Detect which cell encompasses the target text, then output its (x, y) center coordinate. 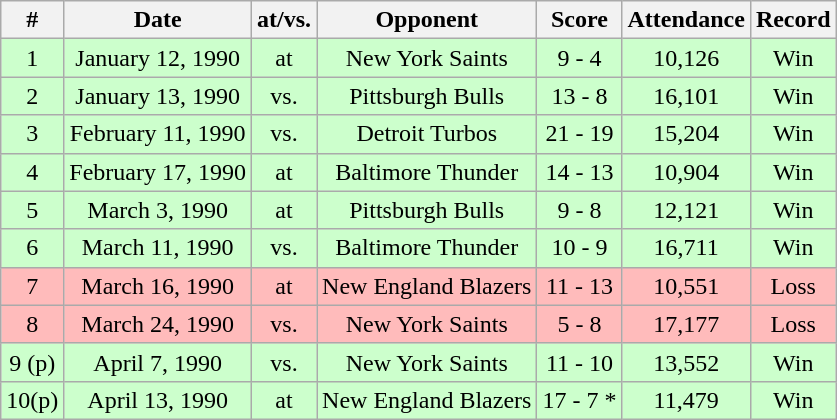
3 (32, 134)
January 12, 1990 (158, 58)
January 13, 1990 (158, 96)
4 (32, 172)
11 - 10 (580, 362)
9 - 4 (580, 58)
April 7, 1990 (158, 362)
March 3, 1990 (158, 210)
21 - 19 (580, 134)
10,551 (686, 286)
11 - 13 (580, 286)
Attendance (686, 20)
17,177 (686, 324)
10(p) (32, 400)
8 (32, 324)
# (32, 20)
February 11, 1990 (158, 134)
7 (32, 286)
at/vs. (284, 20)
Date (158, 20)
2 (32, 96)
11,479 (686, 400)
10,904 (686, 172)
16,711 (686, 248)
17 - 7 * (580, 400)
Score (580, 20)
Opponent (427, 20)
16,101 (686, 96)
February 17, 1990 (158, 172)
12,121 (686, 210)
1 (32, 58)
15,204 (686, 134)
10,126 (686, 58)
9 (p) (32, 362)
Record (793, 20)
March 11, 1990 (158, 248)
5 (32, 210)
13,552 (686, 362)
5 - 8 (580, 324)
14 - 13 (580, 172)
6 (32, 248)
10 - 9 (580, 248)
March 16, 1990 (158, 286)
9 - 8 (580, 210)
13 - 8 (580, 96)
Detroit Turbos (427, 134)
March 24, 1990 (158, 324)
April 13, 1990 (158, 400)
